Extract the [X, Y] coordinate from the center of the cell holding the provided text.  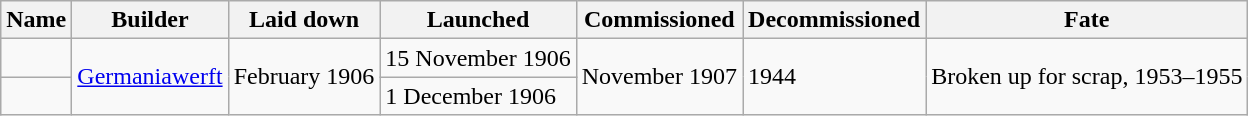
Name [36, 20]
Germaniawerft [150, 77]
1 December 1906 [478, 96]
Broken up for scrap, 1953–1955 [1087, 77]
November 1907 [659, 77]
Decommissioned [834, 20]
Fate [1087, 20]
February 1906 [304, 77]
Launched [478, 20]
Commissioned [659, 20]
15 November 1906 [478, 58]
Builder [150, 20]
Laid down [304, 20]
1944 [834, 77]
